Extract the [X, Y] coordinate from the center of the cell holding the provided text.  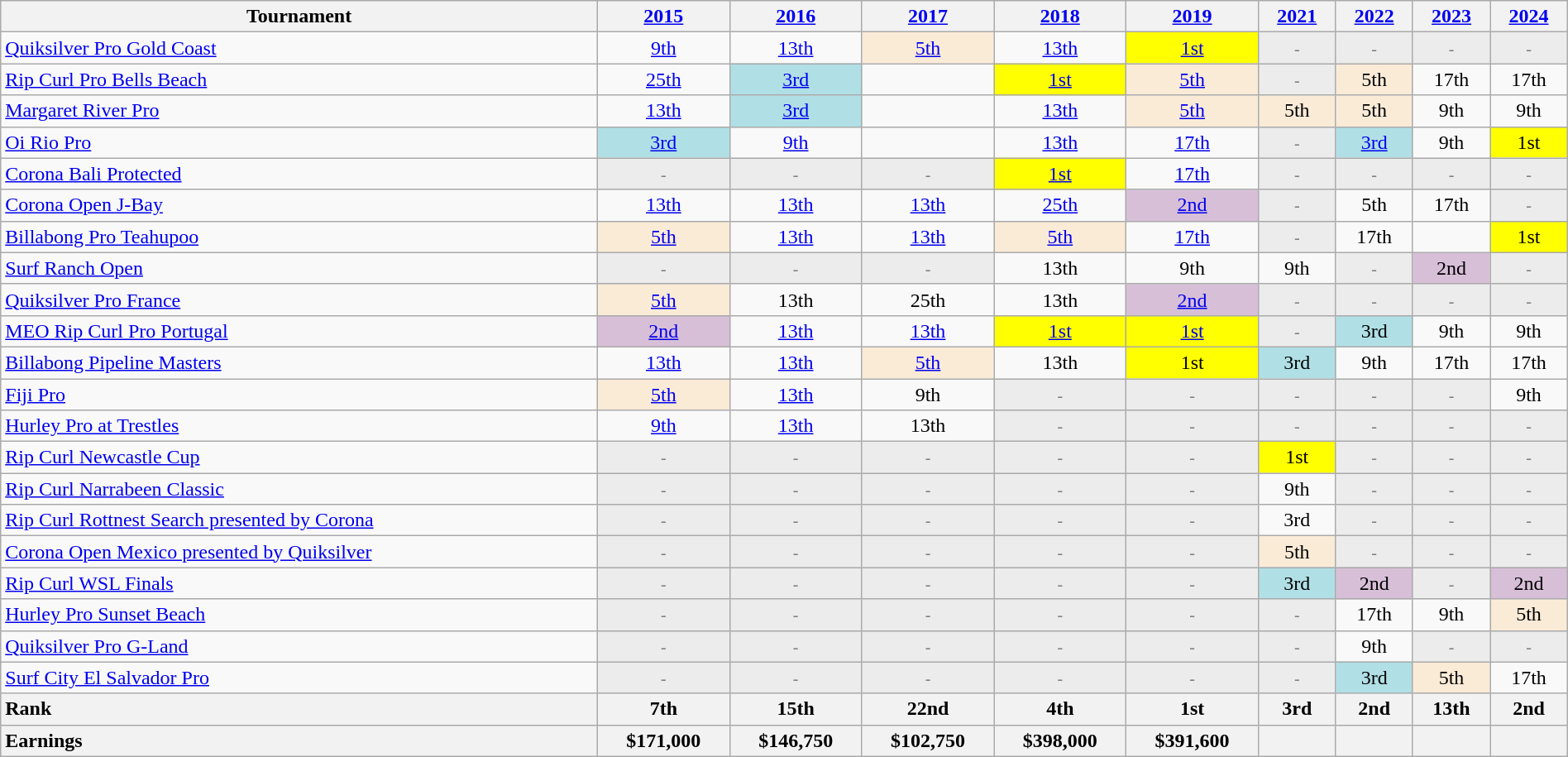
Earnings [299, 740]
Hurley Pro at Trestles [299, 426]
$146,750 [796, 740]
Margaret River Pro [299, 111]
Quiksilver Pro Gold Coast [299, 48]
MEO Rip Curl Pro Portugal [299, 331]
Rip Curl Pro Bells Beach [299, 79]
2022 [1374, 17]
2016 [796, 17]
Rank [299, 709]
Rip Curl Rottnest Search presented by Corona [299, 520]
22nd [928, 709]
$102,750 [928, 740]
Rip Curl Newcastle Cup [299, 458]
Hurley Pro Sunset Beach [299, 615]
Rip Curl Narrabeen Classic [299, 489]
$391,600 [1193, 740]
Billabong Pro Teahupoo [299, 237]
Surf Ranch Open [299, 268]
$398,000 [1060, 740]
Rip Curl WSL Finals [299, 583]
2018 [1060, 17]
Tournament [299, 17]
Quiksilver Pro G-Land [299, 646]
2015 [663, 17]
2019 [1193, 17]
7th [663, 709]
Corona Bali Protected [299, 174]
2021 [1297, 17]
2017 [928, 17]
Oi Rio Pro [299, 142]
Corona Open J-Bay [299, 205]
Billabong Pipeline Masters [299, 362]
2024 [1529, 17]
4th [1060, 709]
Surf City El Salvador Pro [299, 678]
15th [796, 709]
Fiji Pro [299, 395]
$171,000 [663, 740]
Quiksilver Pro France [299, 299]
Corona Open Mexico presented by Quiksilver [299, 552]
2023 [1451, 17]
